Detect which cell encompasses the target text, then output its (x, y) center coordinate. 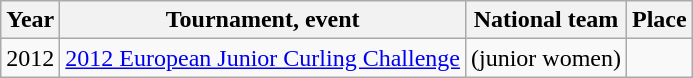
National team (546, 20)
(junior women) (546, 58)
Place (660, 20)
Tournament, event (263, 20)
Year (30, 20)
2012 European Junior Curling Challenge (263, 58)
2012 (30, 58)
